Scan for the cell matching the given text and deliver its [X, Y] coordinate at center. 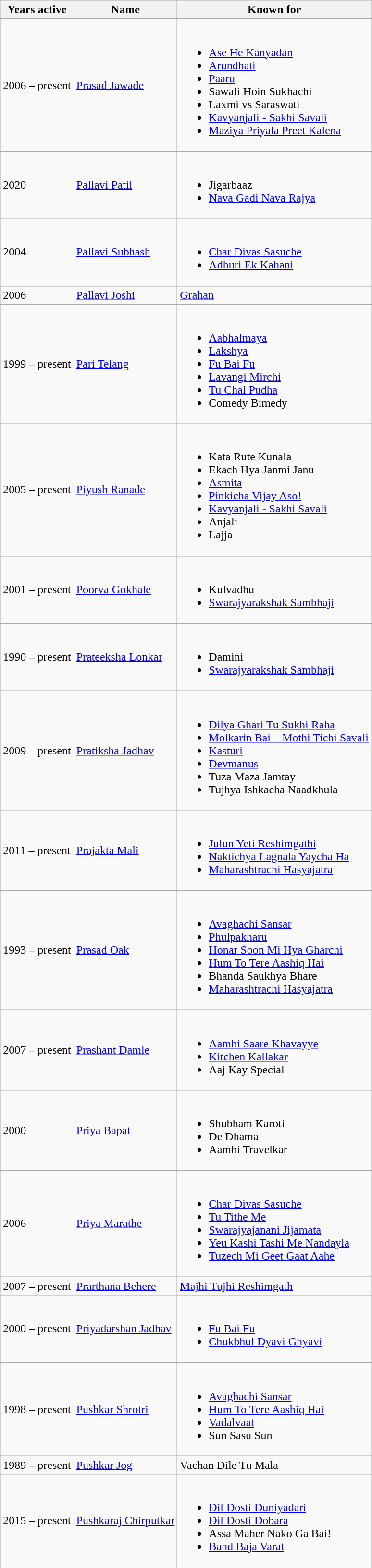
Dil Dosti DuniyadariDil Dosti DobaraAssa Maher Nako Ga Bai!Band Baja Varat [274, 1521]
Pallavi Patil [125, 185]
2015 – present [37, 1521]
1990 – present [37, 657]
Vachan Dile Tu Mala [274, 1465]
Priya Marathe [125, 1224]
Name [125, 10]
Pushkar Jog [125, 1465]
Prasad Oak [125, 950]
Julun Yeti ReshimgathiNaktichya Lagnala Yaycha HaMaharashtrachi Hasyajatra [274, 850]
Piyush Ranade [125, 490]
1999 – present [37, 364]
1993 – present [37, 950]
2001 – present [37, 589]
Pallavi Joshi [125, 295]
2006 – present [37, 85]
Char Divas SasucheTu Tithe MeSwarajyajanani JijamataYeu Kashi Tashi Me NandaylaTuzech Mi Geet Gaat Aahe [274, 1224]
Avaghachi SansarHum To Tere Aashiq HaiVadalvaatSun Sasu Sun [274, 1409]
KulvadhuSwarajyarakshak Sambhaji [274, 589]
2000 [37, 1131]
Prarthana Behere [125, 1286]
Pushkaraj Chirputkar [125, 1521]
Prasad Jawade [125, 85]
Dilya Ghari Tu Sukhi RahaMolkarin Bai – Mothi Tichi SavaliKasturiDevmanusTuza Maza JamtayTujhya Ishkacha Naadkhula [274, 750]
Majhi Tujhi Reshimgath [274, 1286]
Pari Telang [125, 364]
2004 [37, 252]
2011 – present [37, 850]
Grahan [274, 295]
Priyadarshan Jadhav [125, 1329]
Years active [37, 10]
DaminiSwarajyarakshak Sambhaji [274, 657]
Fu Bai FuChukbhul Dyavi Ghyavi [274, 1329]
Pratiksha Jadhav [125, 750]
2000 – present [37, 1329]
2009 – present [37, 750]
Char Divas SasucheAdhuri Ek Kahani [274, 252]
Prateeksha Lonkar [125, 657]
1998 – present [37, 1409]
Pushkar Shrotri [125, 1409]
Prajakta Mali [125, 850]
Priya Bapat [125, 1131]
Known for [274, 10]
2005 – present [37, 490]
Pallavi Subhash [125, 252]
Ase He KanyadanArundhatiPaaruSawali Hoin SukhachiLaxmi vs SaraswatiKavyanjali - Sakhi SavaliMaziya Priyala Preet Kalena [274, 85]
1989 – present [37, 1465]
Poorva Gokhale [125, 589]
AabhalmayaLakshyaFu Bai FuLavangi MirchiTu Chal PudhaComedy Bimedy [274, 364]
Aamhi Saare KhavayyeKitchen KallakarAaj Kay Special [274, 1050]
Kata Rute KunalaEkach Hya Janmi JanuAsmitaPinkicha Vijay Aso!Kavyanjali - Sakhi SavaliAnjaliLajja [274, 490]
JigarbaazNava Gadi Nava Rajya [274, 185]
2020 [37, 185]
Shubham KarotiDe DhamalAamhi Travelkar [274, 1131]
Avaghachi SansarPhulpakharuHonar Soon Mi Hya GharchiHum To Tere Aashiq HaiBhanda Saukhya BhareMaharashtrachi Hasyajatra [274, 950]
Prashant Damle [125, 1050]
